From the cell containing the given text, extract its center point as [X, Y] coordinate. 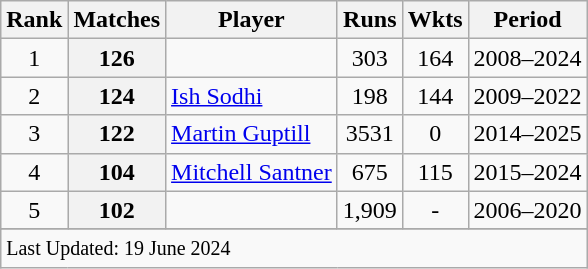
Last Updated: 19 June 2024 [294, 248]
2014–2025 [528, 134]
2015–2024 [528, 172]
2008–2024 [528, 58]
675 [370, 172]
Wkts [435, 20]
1 [34, 58]
2006–2020 [528, 210]
4 [34, 172]
144 [435, 96]
3 [34, 134]
Ish Sodhi [252, 96]
Runs [370, 20]
Martin Guptill [252, 134]
102 [117, 210]
104 [117, 172]
Player [252, 20]
2009–2022 [528, 96]
1,909 [370, 210]
0 [435, 134]
Matches [117, 20]
- [435, 210]
198 [370, 96]
124 [117, 96]
2 [34, 96]
303 [370, 58]
3531 [370, 134]
164 [435, 58]
122 [117, 134]
115 [435, 172]
Period [528, 20]
5 [34, 210]
Mitchell Santner [252, 172]
126 [117, 58]
Rank [34, 20]
